For the text-containing cell, return its midpoint in [x, y] coordinate format. 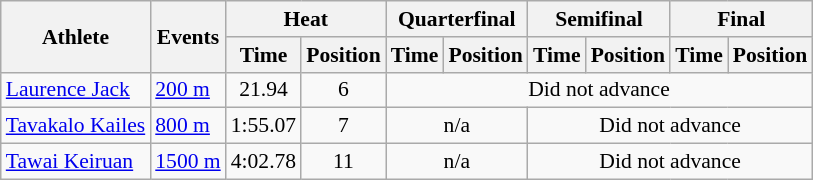
Laurence Jack [76, 90]
6 [343, 90]
1500 m [188, 162]
21.94 [264, 90]
Tavakalo Kailes [76, 126]
Tawai Keiruan [76, 162]
Athlete [76, 36]
Heat [306, 19]
4:02.78 [264, 162]
7 [343, 126]
200 m [188, 90]
Semifinal [599, 19]
1:55.07 [264, 126]
Quarterfinal [457, 19]
11 [343, 162]
Final [741, 19]
800 m [188, 126]
Events [188, 36]
